Output the [x, y] coordinate of the center of the cell containing the given text.  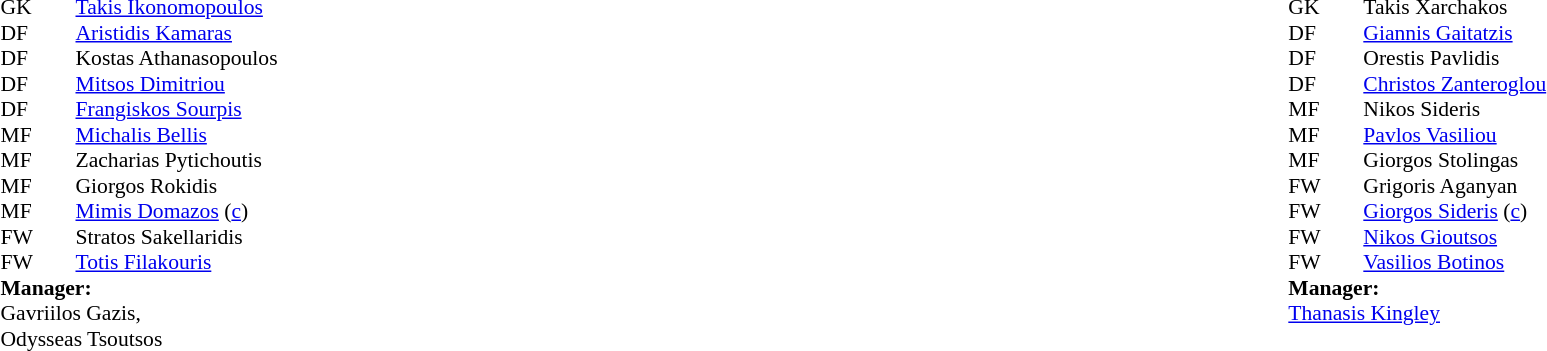
Giorgos Sideris (c) [1454, 211]
Stratos Sakellaridis [177, 237]
Pavlos Vasiliou [1454, 135]
Michalis Bellis [177, 135]
Grigoris Aganyan [1454, 186]
Mitsos Dimitriou [177, 84]
Christos Zanteroglou [1454, 84]
Vasilios Botinos [1454, 263]
Aristidis Kamaras [177, 33]
Giorgos Stolingas [1454, 161]
Zacharias Pytichoutis [177, 161]
Giannis Gaitatzis [1454, 33]
Giorgos Rokidis [177, 186]
Totis Filakouris [177, 263]
Mimis Domazos (c) [177, 211]
Orestis Pavlidis [1454, 59]
Kostas Athanasopoulos [177, 59]
Frangiskos Sourpis [177, 109]
Gavriilos Gazis, Odysseas Tsoutsos [138, 326]
Nikos Sideris [1454, 109]
Thanasis Kingley [1417, 313]
Nikos Gioutsos [1454, 237]
